Determine the [X, Y] coordinate at the center of the cell enclosing the given text.  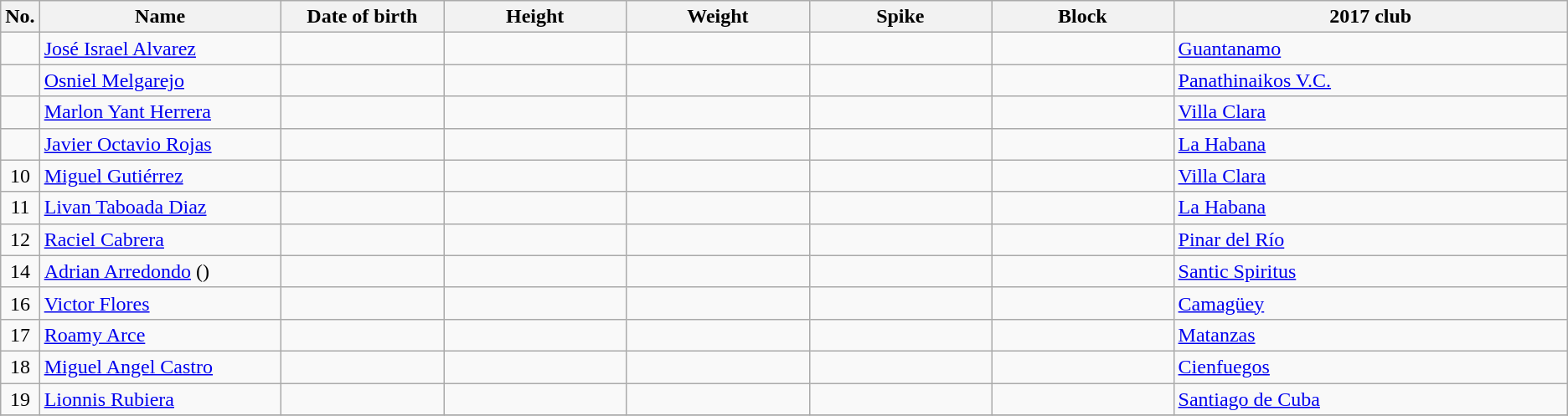
Camagüey [1370, 303]
12 [20, 239]
Spike [900, 17]
Guantanamo [1370, 49]
Miguel Angel Castro [160, 367]
Panathinaikos V.C. [1370, 80]
19 [20, 399]
Marlon Yant Herrera [160, 112]
10 [20, 176]
Adrian Arredondo () [160, 271]
Roamy Arce [160, 335]
Date of birth [362, 17]
16 [20, 303]
Victor Flores [160, 303]
Name [160, 17]
Cienfuegos [1370, 367]
Block [1083, 17]
Livan Taboada Diaz [160, 208]
Height [535, 17]
Matanzas [1370, 335]
Santiago de Cuba [1370, 399]
Miguel Gutiérrez [160, 176]
Pinar del Río [1370, 239]
17 [20, 335]
11 [20, 208]
18 [20, 367]
14 [20, 271]
Lionnis Rubiera [160, 399]
José Israel Alvarez [160, 49]
Weight [718, 17]
Santic Spiritus [1370, 271]
Javier Octavio Rojas [160, 144]
No. [20, 17]
Raciel Cabrera [160, 239]
2017 club [1370, 17]
Osniel Melgarejo [160, 80]
